Search for the cell housing the specified text and yield its [X, Y] center coordinate. 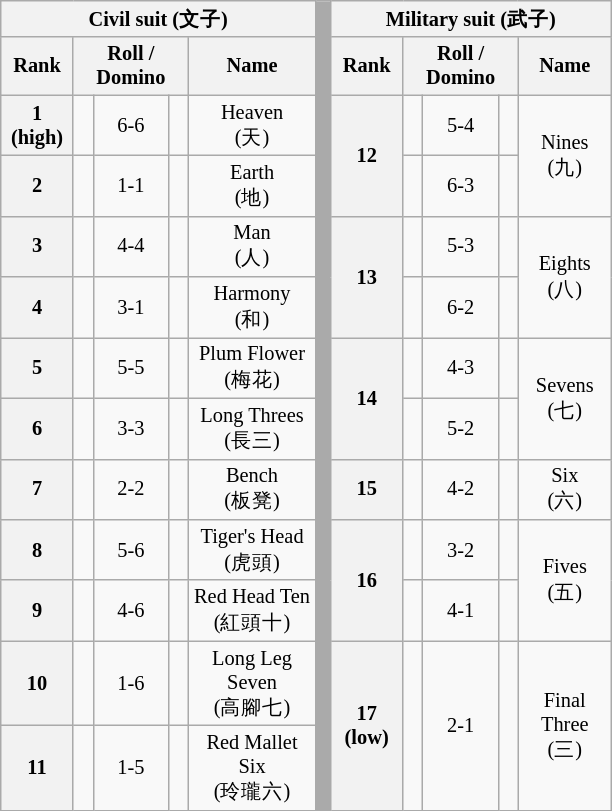
5-2 [461, 428]
17 (low) [366, 726]
4-2 [461, 490]
Red Head Ten(紅頭十) [252, 610]
15 [366, 490]
Harmony(和) [252, 308]
Earth(地) [252, 186]
10 [37, 684]
5-5 [131, 368]
7 [37, 490]
Military suit (武子) [470, 18]
1-6 [131, 684]
Man(人) [252, 246]
4-4 [131, 246]
3-3 [131, 428]
Sevens(七) [564, 398]
5-6 [131, 550]
13 [366, 276]
Long Leg Seven(高腳七) [252, 684]
Heaven(天) [252, 126]
4-6 [131, 610]
6-6 [131, 126]
2-1 [461, 726]
2-2 [131, 490]
5-4 [461, 126]
5 [37, 368]
3-1 [131, 308]
Six(六) [564, 490]
Fives(五) [564, 580]
Tiger's Head(虎頭) [252, 550]
Civil suit (文子) [158, 18]
1-5 [131, 768]
5-3 [461, 246]
Eights(八) [564, 276]
Red Mallet Six(玲瓏六) [252, 768]
4 [37, 308]
Nines(九) [564, 156]
Plum Flower(梅花) [252, 368]
11 [37, 768]
3-2 [461, 550]
12 [366, 156]
14 [366, 398]
Final Three(三) [564, 726]
3 [37, 246]
4-1 [461, 610]
6-3 [461, 186]
1-1 [131, 186]
8 [37, 550]
6-2 [461, 308]
6 [37, 428]
16 [366, 580]
Long Threes(長三) [252, 428]
4-3 [461, 368]
9 [37, 610]
1 (high) [37, 126]
Bench(板凳) [252, 490]
2 [37, 186]
